Detect which cell encompasses the target text, then output its (X, Y) center coordinate. 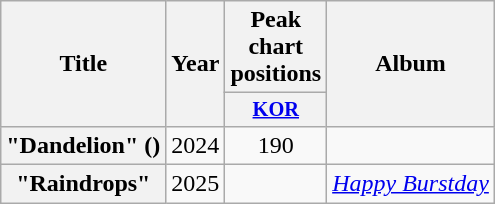
Album (411, 64)
Title (84, 64)
190 (276, 145)
Happy Burstday (411, 184)
"Dandelion" () (84, 145)
KOR (276, 110)
Peak chart positions (276, 47)
2025 (196, 184)
Year (196, 64)
2024 (196, 145)
"Raindrops" (84, 184)
